Search for the cell housing the specified text and yield its [x, y] center coordinate. 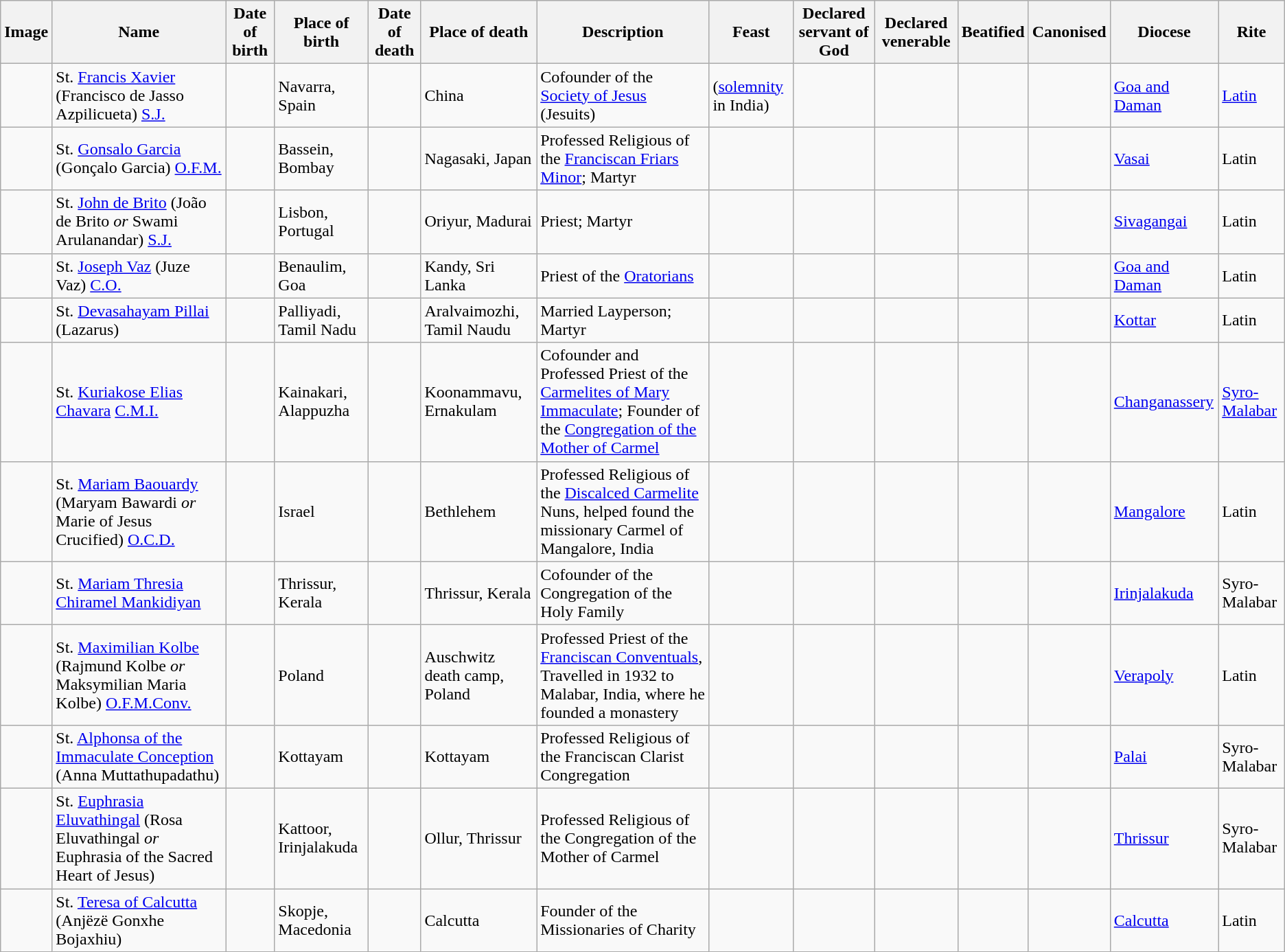
Koonammavu, Ernakulam [479, 402]
St. John de Brito (João de Brito or Swami Arulanandar) S.J. [139, 222]
Professed Religious of the Franciscan Friars Minor; Martyr [623, 159]
Kainakari, Alappuzha [321, 402]
Navarra, Spain [321, 95]
Benaulim, Goa [321, 276]
Kattoor, Irinjalakuda [321, 838]
Name [139, 32]
Changanassery [1164, 402]
St. Joseph Vaz (Juze Vaz) C.O. [139, 276]
Vasai [1164, 159]
Oriyur, Madurai [479, 222]
Palliyadi, Tamil Nadu [321, 320]
St. Maximilian Kolbe (Rajmund Kolbe or Maksymilian Maria Kolbe) O.F.M.Conv. [139, 675]
Lisbon, Portugal [321, 222]
Ollur, Thrissur [479, 838]
Professed Religious of the Franciscan Clarist Congregation [623, 756]
Description [623, 32]
Cofounder and Professed Priest of the Carmelites of Mary Immaculate; Founder of the Congregation of the Mother of Carmel [623, 402]
St. Francis Xavier (Francisco de Jasso Azpilicueta) S.J. [139, 95]
Palai [1164, 756]
Place of birth [321, 32]
Image [26, 32]
St. Kuriakose Elias Chavara C.M.I. [139, 402]
St. Teresa of Calcutta (Anjëzë Gonxhe Bojaxhiu) [139, 920]
Skopje, Macedonia [321, 920]
Israel [321, 511]
St. Alphonsa of the Immaculate Conception (Anna Muttathupadathu) [139, 756]
Mangalore [1164, 511]
Diocese [1164, 32]
Bethlehem [479, 511]
Sivagangai [1164, 222]
Poland [321, 675]
Kottar [1164, 320]
(solemnity in India) [751, 95]
Priest of the Oratorians [623, 276]
China [479, 95]
St. Devasahayam Pillai (Lazarus) [139, 320]
Rite [1252, 32]
Married Layperson; Martyr [623, 320]
Beatified [993, 32]
Date of death [394, 32]
Cofounder of the Society of Jesus (Jesuits) [623, 95]
St. Mariam Thresia Chiramel Mankidiyan [139, 593]
Professed Religious of the Discalced Carmelite Nuns, helped found the missionary Carmel of Mangalore, India [623, 511]
Place of death [479, 32]
Canonised [1069, 32]
St. Euphrasia Eluvathingal (Rosa Eluvathingal or Euphrasia of the Sacred Heart of Jesus) [139, 838]
St. Mariam Baouardy (Maryam Bawardi or Marie of Jesus Crucified) O.C.D. [139, 511]
Cofounder of the Congregation of the Holy Family [623, 593]
Nagasaki, Japan [479, 159]
Irinjalakuda [1164, 593]
Founder of the Missionaries of Charity [623, 920]
Professed Priest of the Franciscan Conventuals, Travelled in 1932 to Malabar, India, where he founded a monastery [623, 675]
Declared venerable [916, 32]
Date of birth [250, 32]
Professed Religious of the Congregation of the Mother of Carmel [623, 838]
Auschwitz death camp, Poland [479, 675]
Declared servant of God [835, 32]
Verapoly [1164, 675]
Kandy, Sri Lanka [479, 276]
Aralvaimozhi, Tamil Naudu [479, 320]
Bassein, Bombay [321, 159]
Thrissur [1164, 838]
St. Gonsalo Garcia (Gonçalo Garcia) O.F.M. [139, 159]
Feast [751, 32]
Priest; Martyr [623, 222]
